Determine the (x, y) coordinate at the center of the cell enclosing the given text.  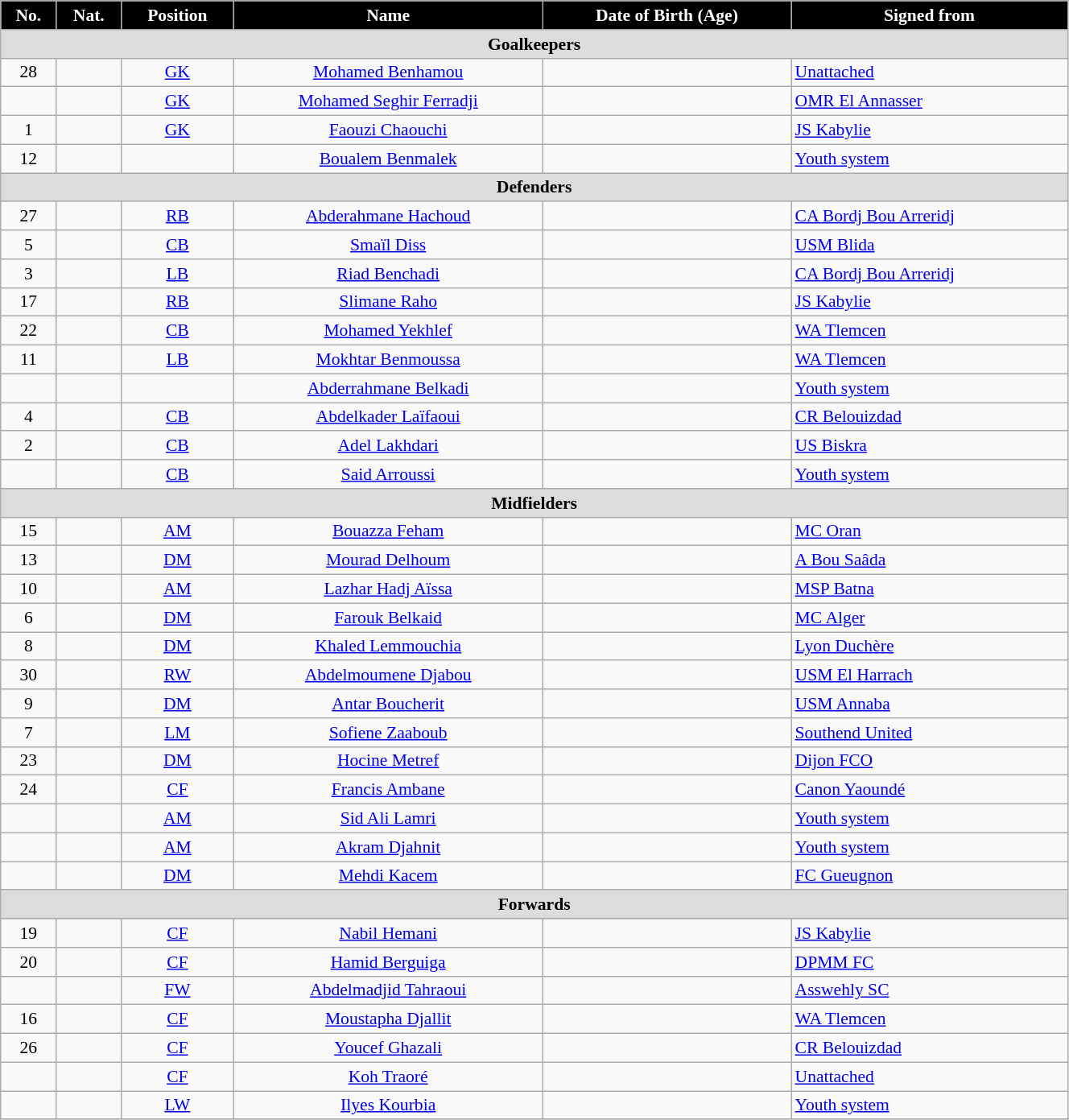
23 (29, 761)
FC Gueugnon (930, 876)
Nabil Hemani (388, 933)
30 (29, 676)
LW (177, 1106)
Adel Lakhdari (388, 446)
7 (29, 733)
Asswehly SC (930, 990)
Nat. (89, 15)
DPMM FC (930, 962)
Defenders (534, 188)
Lazhar Hadj Aïssa (388, 589)
Moustapha Djallit (388, 1019)
Youcef Ghazali (388, 1048)
20 (29, 962)
Antar Boucherit (388, 704)
22 (29, 331)
FW (177, 990)
Sofiene Zaaboub (388, 733)
Midfielders (534, 503)
Mourad Delhoum (388, 560)
USM Annaba (930, 704)
15 (29, 531)
26 (29, 1048)
10 (29, 589)
Mohamed Seghir Ferradji (388, 101)
Bouazza Feham (388, 531)
Mohamed Yekhlef (388, 331)
USM Blida (930, 245)
4 (29, 417)
Sid Ali Lamri (388, 819)
11 (29, 360)
8 (29, 647)
Faouzi Chaouchi (388, 130)
Mohamed Benhamou (388, 72)
24 (29, 790)
Akram Djahnit (388, 847)
17 (29, 302)
Mokhtar Benmoussa (388, 360)
Koh Traoré (388, 1077)
Canon Yaoundé (930, 790)
Hocine Metref (388, 761)
USM El Harrach (930, 676)
Khaled Lemmouchia (388, 647)
Francis Ambane (388, 790)
27 (29, 217)
Abdelkader Laïfaoui (388, 417)
Signed from (930, 15)
Abdelmadjid Tahraoui (388, 990)
Said Arroussi (388, 474)
2 (29, 446)
Goalkeepers (534, 44)
Dijon FCO (930, 761)
Farouk Belkaid (388, 618)
Mehdi Kacem (388, 876)
13 (29, 560)
LM (177, 733)
RW (177, 676)
16 (29, 1019)
Lyon Duchère (930, 647)
Ilyes Kourbia (388, 1106)
Riad Benchadi (388, 274)
1 (29, 130)
5 (29, 245)
MC Alger (930, 618)
3 (29, 274)
No. (29, 15)
MC Oran (930, 531)
Smaïl Diss (388, 245)
12 (29, 159)
19 (29, 933)
Position (177, 15)
Southend United (930, 733)
A Bou Saâda (930, 560)
Abderahmane Hachoud (388, 217)
Slimane Raho (388, 302)
Abdelmoumene Djabou (388, 676)
Forwards (534, 905)
Name (388, 15)
Hamid Berguiga (388, 962)
Abderrahmane Belkadi (388, 388)
MSP Batna (930, 589)
OMR El Annasser (930, 101)
28 (29, 72)
Boualem Benmalek (388, 159)
US Biskra (930, 446)
Date of Birth (Age) (667, 15)
9 (29, 704)
6 (29, 618)
